For the text-containing cell, return its midpoint in (X, Y) coordinate format. 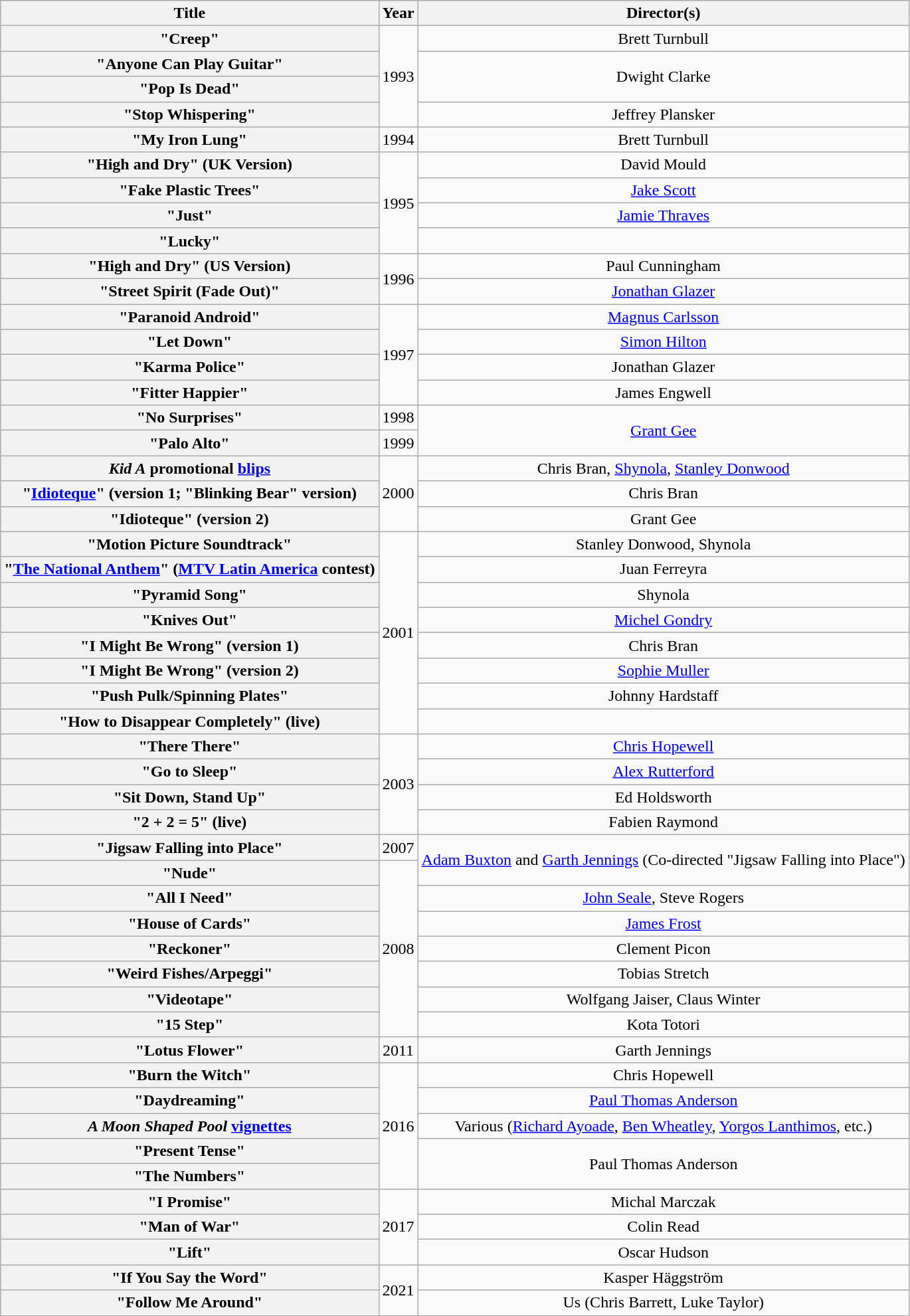
"Anyone Can Play Guitar" (190, 64)
Adam Buxton and Garth Jennings (Co-directed "Jigsaw Falling into Place") (663, 860)
Magnus Carlsson (663, 317)
Title (190, 13)
John Seale, Steve Rogers (663, 898)
"Reckoner" (190, 949)
"High and Dry" (US Version) (190, 266)
"House of Cards" (190, 923)
"Just" (190, 215)
1994 (399, 140)
"No Surprises" (190, 418)
"Lotus Flower" (190, 1050)
Tobias Stretch (663, 974)
"Motion Picture Soundtrack" (190, 544)
"Lift" (190, 1252)
Oscar Hudson (663, 1252)
Year (399, 13)
"Street Spirit (Fade Out)" (190, 291)
Wolfgang Jaiser, Claus Winter (663, 999)
Fabien Raymond (663, 822)
Ed Holdsworth (663, 797)
"Let Down" (190, 342)
Simon Hilton (663, 342)
"Jigsaw Falling into Place" (190, 848)
"The National Anthem" (MTV Latin America contest) (190, 569)
"Burn the Witch" (190, 1075)
"Stop Whispering" (190, 114)
2007 (399, 848)
"I Promise" (190, 1202)
"Pyramid Song" (190, 595)
Director(s) (663, 13)
"Karma Police" (190, 367)
2000 (399, 494)
"My Iron Lung" (190, 140)
Shynola (663, 595)
"Nude" (190, 873)
"Sit Down, Stand Up" (190, 797)
"Idioteque" (version 1; "Blinking Bear" version) (190, 494)
2003 (399, 785)
David Mould (663, 165)
1996 (399, 278)
"Follow Me Around" (190, 1303)
"Knives Out" (190, 620)
2001 (399, 632)
"Daydreaming" (190, 1100)
1995 (399, 203)
"There There" (190, 747)
Jeffrey Plansker (663, 114)
"High and Dry" (UK Version) (190, 165)
"All I Need" (190, 898)
Paul Cunningham (663, 266)
Juan Ferreyra (663, 569)
"How to Disappear Completely" (live) (190, 721)
"Idioteque" (version 2) (190, 519)
"Go to Sleep" (190, 772)
Chris Bran, Shynola, Stanley Donwood (663, 468)
"Weird Fishes/Arpeggi" (190, 974)
Various (Richard Ayoade, Ben Wheatley, Yorgos Lanthimos, etc.) (663, 1126)
2021 (399, 1290)
1999 (399, 443)
2011 (399, 1050)
Colin Read (663, 1227)
1993 (399, 76)
2008 (399, 949)
Stanley Donwood, Shynola (663, 544)
"Videotape" (190, 999)
Michal Marczak (663, 1202)
Jamie Thraves (663, 215)
2017 (399, 1227)
Kid A promotional blips (190, 468)
"Present Tense" (190, 1151)
James Engwell (663, 393)
Dwight Clarke (663, 76)
Jake Scott (663, 190)
"Fake Plastic Trees" (190, 190)
Kota Totori (663, 1024)
"I Might Be Wrong" (version 1) (190, 645)
"15 Step" (190, 1024)
"If You Say the Word" (190, 1277)
"Push Pulk/Spinning Plates" (190, 696)
Us (Chris Barrett, Luke Taylor) (663, 1303)
"2 + 2 = 5" (live) (190, 822)
2016 (399, 1125)
"Fitter Happier" (190, 393)
"I Might Be Wrong" (version 2) (190, 670)
"The Numbers" (190, 1176)
1998 (399, 418)
"Paranoid Android" (190, 317)
"Lucky" (190, 240)
Kasper Häggström (663, 1277)
A Moon Shaped Pool vignettes (190, 1126)
"Creep" (190, 39)
Michel Gondry (663, 620)
James Frost (663, 923)
Johnny Hardstaff (663, 696)
1997 (399, 355)
"Palo Alto" (190, 443)
Alex Rutterford (663, 772)
Clement Picon (663, 949)
Sophie Muller (663, 670)
"Man of War" (190, 1227)
Garth Jennings (663, 1050)
"Pop Is Dead" (190, 89)
